For the text-containing cell, return its midpoint in [X, Y] coordinate format. 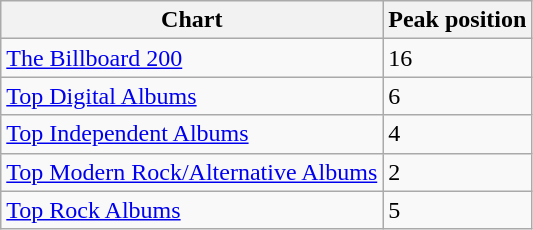
2 [458, 172]
Chart [192, 20]
6 [458, 96]
Peak position [458, 20]
5 [458, 210]
16 [458, 58]
Top Rock Albums [192, 210]
Top Independent Albums [192, 134]
4 [458, 134]
Top Digital Albums [192, 96]
The Billboard 200 [192, 58]
Top Modern Rock/Alternative Albums [192, 172]
